Find where the given text appears and provide that cell's center as [X, Y] coordinate. 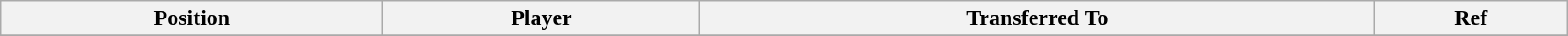
Ref [1472, 18]
Transferred To [1038, 18]
Player [542, 18]
Position [192, 18]
